Determine the (x, y) coordinate at the center of the cell enclosing the given text.  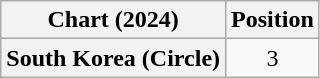
Position (273, 20)
3 (273, 58)
Chart (2024) (114, 20)
South Korea (Circle) (114, 58)
